Find where the given text appears and provide that cell's center as [x, y] coordinate. 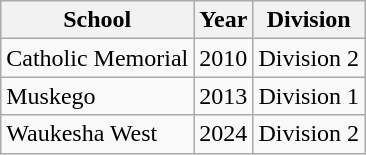
Division 1 [309, 96]
Muskego [98, 96]
Catholic Memorial [98, 58]
2024 [224, 134]
Waukesha West [98, 134]
Year [224, 20]
Division [309, 20]
2010 [224, 58]
School [98, 20]
2013 [224, 96]
